Search for the cell housing the specified text and yield its [X, Y] center coordinate. 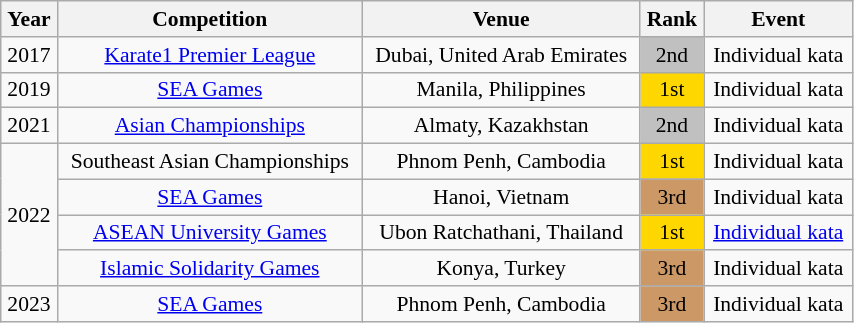
Event [778, 19]
2022 [29, 215]
Asian Championships [210, 126]
Competition [210, 19]
Southeast Asian Championships [210, 162]
Venue [500, 19]
Dubai, United Arab Emirates [500, 55]
Rank [672, 19]
2019 [29, 90]
2021 [29, 126]
Islamic Solidarity Games [210, 269]
Almaty, Kazakhstan [500, 126]
2023 [29, 304]
Karate1 Premier League [210, 55]
ASEAN University Games [210, 233]
2017 [29, 55]
Hanoi, Vietnam [500, 197]
Year [29, 19]
Ubon Ratchathani, Thailand [500, 233]
Manila, Philippines [500, 90]
Konya, Turkey [500, 269]
